Detect which cell encompasses the target text, then output its (X, Y) center coordinate. 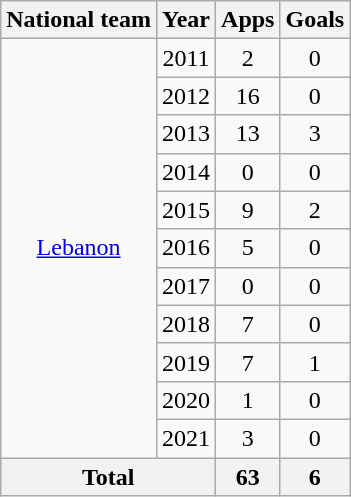
2018 (186, 324)
Goals (315, 20)
9 (248, 210)
13 (248, 134)
2020 (186, 400)
63 (248, 477)
Apps (248, 20)
2015 (186, 210)
2014 (186, 172)
6 (315, 477)
2012 (186, 96)
2013 (186, 134)
2016 (186, 248)
Lebanon (79, 248)
Total (108, 477)
2021 (186, 438)
2017 (186, 286)
2011 (186, 58)
5 (248, 248)
16 (248, 96)
Year (186, 20)
2019 (186, 362)
National team (79, 20)
